Output the [X, Y] coordinate of the center of the cell containing the given text.  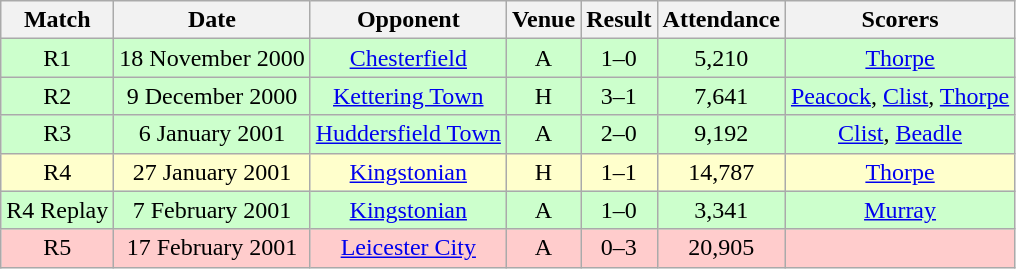
9 December 2000 [212, 96]
R5 [58, 248]
Opponent [408, 20]
Match [58, 20]
Huddersfield Town [408, 134]
20,905 [721, 248]
18 November 2000 [212, 58]
Chesterfield [408, 58]
Clist, Beadle [900, 134]
Result [619, 20]
14,787 [721, 172]
3,341 [721, 210]
7,641 [721, 96]
R4 [58, 172]
Venue [543, 20]
5,210 [721, 58]
R3 [58, 134]
3–1 [619, 96]
Date [212, 20]
Attendance [721, 20]
Leicester City [408, 248]
Murray [900, 210]
R1 [58, 58]
27 January 2001 [212, 172]
0–3 [619, 248]
R2 [58, 96]
6 January 2001 [212, 134]
9,192 [721, 134]
2–0 [619, 134]
Scorers [900, 20]
1–1 [619, 172]
R4 Replay [58, 210]
17 February 2001 [212, 248]
Kettering Town [408, 96]
Peacock, Clist, Thorpe [900, 96]
7 February 2001 [212, 210]
